Provide the [x, y] coordinate of the cell's center where the given text is located.  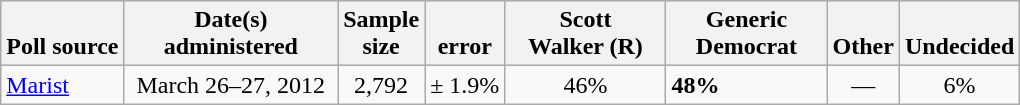
Date(s)administered [231, 34]
± 1.9% [465, 85]
March 26–27, 2012 [231, 85]
46% [586, 85]
2,792 [382, 85]
Other [863, 34]
Undecided [959, 34]
Marist [62, 85]
error [465, 34]
6% [959, 85]
48% [746, 85]
ScottWalker (R) [586, 34]
Poll source [62, 34]
— [863, 85]
Generic Democrat [746, 34]
Samplesize [382, 34]
